Extract the (X, Y) coordinate from the center of the cell holding the provided text.  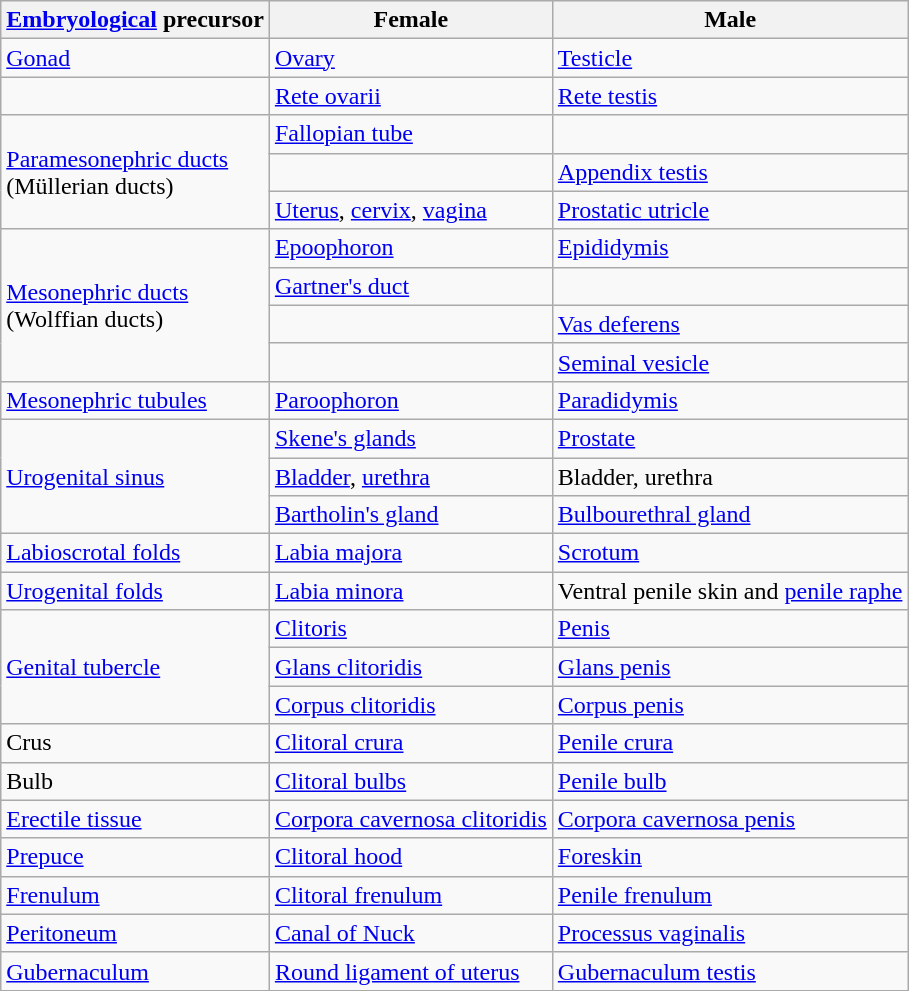
Corpus penis (730, 705)
Testicle (730, 58)
Skene's glands (410, 438)
Uterus, cervix, vagina (410, 210)
Fallopian tube (410, 134)
Urogenital folds (136, 591)
Corpus clitoridis (410, 705)
Gartner's duct (410, 286)
Appendix testis (730, 172)
Bulb (136, 781)
Ovary (410, 58)
Epoophoron (410, 248)
Penis (730, 629)
Rete ovarii (410, 96)
Clitoral frenulum (410, 895)
Gonad (136, 58)
Clitoris (410, 629)
Crus (136, 743)
Foreskin (730, 857)
Paramesonephric ducts(Müllerian ducts) (136, 172)
Bulbourethral gland (730, 515)
Corpora cavernosa penis (730, 819)
Mesonephric ducts(Wolffian ducts) (136, 305)
Epididymis (730, 248)
Bartholin's gland (410, 515)
Frenulum (136, 895)
Glans penis (730, 667)
Processus vaginalis (730, 933)
Ventral penile skin and penile raphe (730, 591)
Penile crura (730, 743)
Canal of Nuck (410, 933)
Scrotum (730, 553)
Female (410, 20)
Penile bulb (730, 781)
Seminal vesicle (730, 362)
Peritoneum (136, 933)
Erectile tissue (136, 819)
Penile frenulum (730, 895)
Genital tubercle (136, 667)
Prepuce (136, 857)
Round ligament of uterus (410, 971)
Paroophoron (410, 400)
Labia minora (410, 591)
Rete testis (730, 96)
Vas deferens (730, 324)
Paradidymis (730, 400)
Clitoral bulbs (410, 781)
Clitoral crura (410, 743)
Clitoral hood (410, 857)
Mesonephric tubules (136, 400)
Prostatic utricle (730, 210)
Gubernaculum testis (730, 971)
Corpora cavernosa clitoridis (410, 819)
Prostate (730, 438)
Labioscrotal folds (136, 553)
Urogenital sinus (136, 476)
Gubernaculum (136, 971)
Labia majora (410, 553)
Glans clitoridis (410, 667)
Male (730, 20)
Embryological precursor (136, 20)
